Find where the given text appears and provide that cell's center as (X, Y) coordinate. 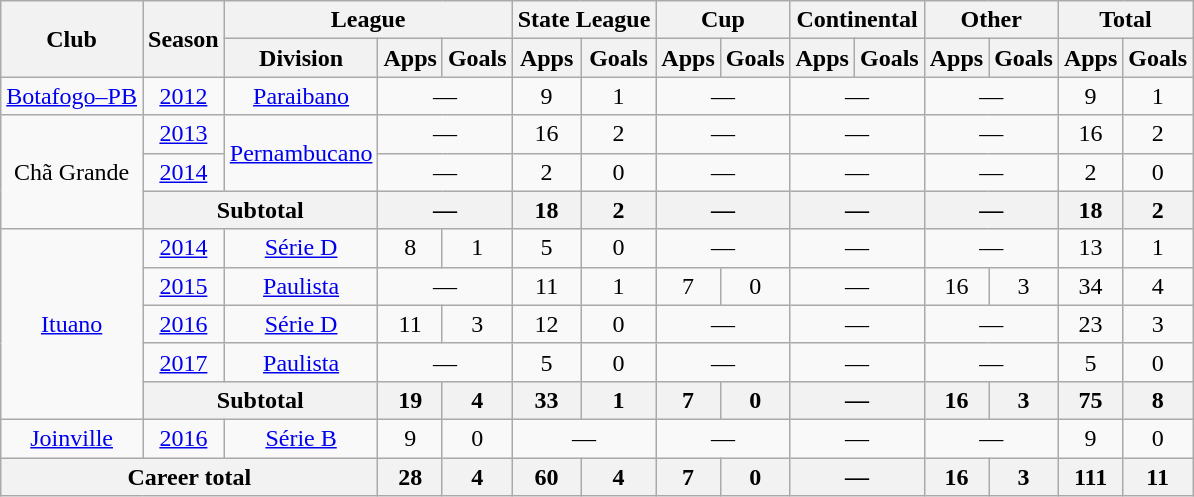
Ituano (72, 324)
Total (1125, 20)
Career total (190, 477)
34 (1090, 286)
Cup (723, 20)
League (368, 20)
Division (301, 58)
Season (183, 39)
2013 (183, 134)
111 (1090, 477)
2015 (183, 286)
2017 (183, 362)
Chã Grande (72, 172)
Botafogo–PB (72, 96)
28 (410, 477)
Other (991, 20)
12 (546, 324)
33 (546, 400)
Continental (857, 20)
Paraibano (301, 96)
State League (584, 20)
19 (410, 400)
60 (546, 477)
Club (72, 39)
13 (1090, 248)
Série B (301, 438)
23 (1090, 324)
2012 (183, 96)
Joinville (72, 438)
Pernambucano (301, 153)
75 (1090, 400)
